For the text-containing cell, return its midpoint in [X, Y] coordinate format. 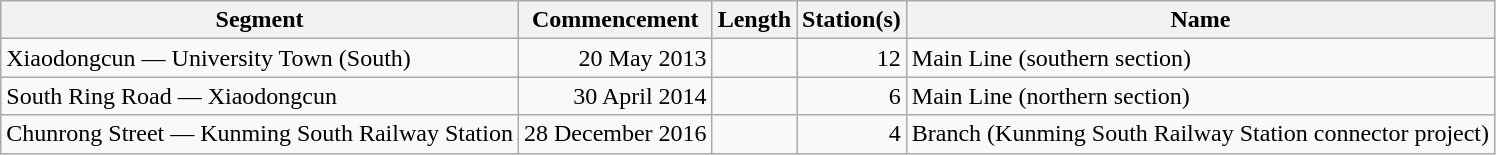
6 [852, 96]
Length [754, 20]
Segment [260, 20]
Chunrong Street — Kunming South Railway Station [260, 134]
Main Line (southern section) [1200, 58]
Station(s) [852, 20]
30 April 2014 [615, 96]
Commencement [615, 20]
Name [1200, 20]
4 [852, 134]
12 [852, 58]
20 May 2013 [615, 58]
Main Line (northern section) [1200, 96]
Xiaodongcun — University Town (South) [260, 58]
Branch (Kunming South Railway Station connector project) [1200, 134]
South Ring Road — Xiaodongcun [260, 96]
28 December 2016 [615, 134]
